Scan for the cell matching the given text and deliver its [x, y] coordinate at center. 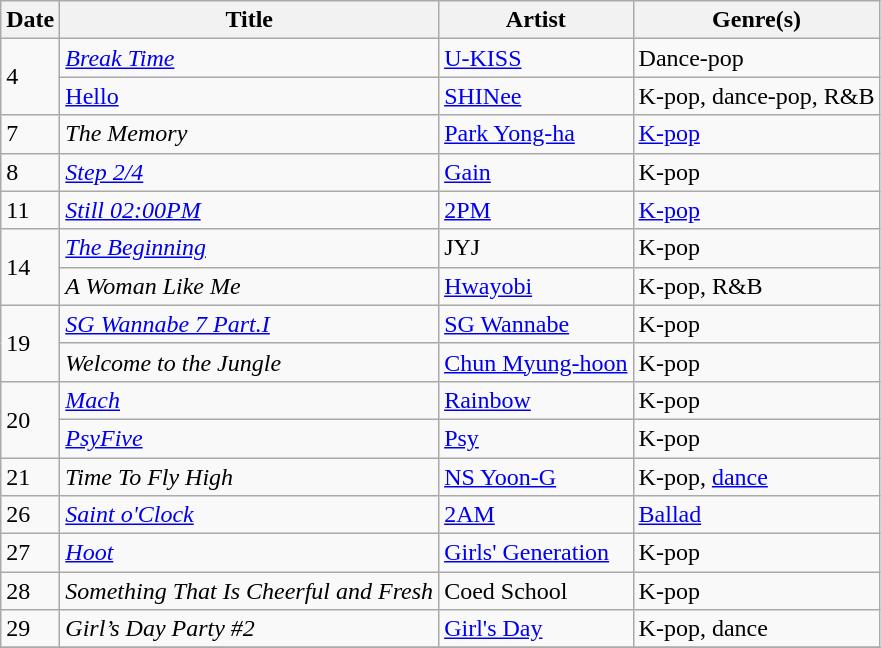
SG Wannabe [536, 324]
19 [30, 343]
28 [30, 591]
8 [30, 172]
The Memory [250, 134]
7 [30, 134]
Break Time [250, 58]
PsyFive [250, 438]
27 [30, 553]
Hello [250, 96]
Gain [536, 172]
Girl’s Day Party #2 [250, 629]
Girls' Generation [536, 553]
Still 02:00PM [250, 210]
14 [30, 267]
Chun Myung-hoon [536, 362]
20 [30, 419]
Date [30, 20]
4 [30, 77]
Psy [536, 438]
K-pop, dance-pop, R&B [756, 96]
A Woman Like Me [250, 286]
26 [30, 515]
Park Yong-ha [536, 134]
2PM [536, 210]
Saint o'Clock [250, 515]
21 [30, 477]
2AM [536, 515]
Ballad [756, 515]
Mach [250, 400]
Step 2/4 [250, 172]
K-pop, R&B [756, 286]
Hoot [250, 553]
Hwayobi [536, 286]
NS Yoon-G [536, 477]
Time To Fly High [250, 477]
Genre(s) [756, 20]
JYJ [536, 248]
Artist [536, 20]
Dance-pop [756, 58]
U-KISS [536, 58]
Girl's Day [536, 629]
Something That Is Cheerful and Fresh [250, 591]
SG Wannabe 7 Part.I [250, 324]
Rainbow [536, 400]
Coed School [536, 591]
Title [250, 20]
SHINee [536, 96]
11 [30, 210]
Welcome to the Jungle [250, 362]
29 [30, 629]
The Beginning [250, 248]
